Output the [x, y] coordinate of the center of the cell containing the given text.  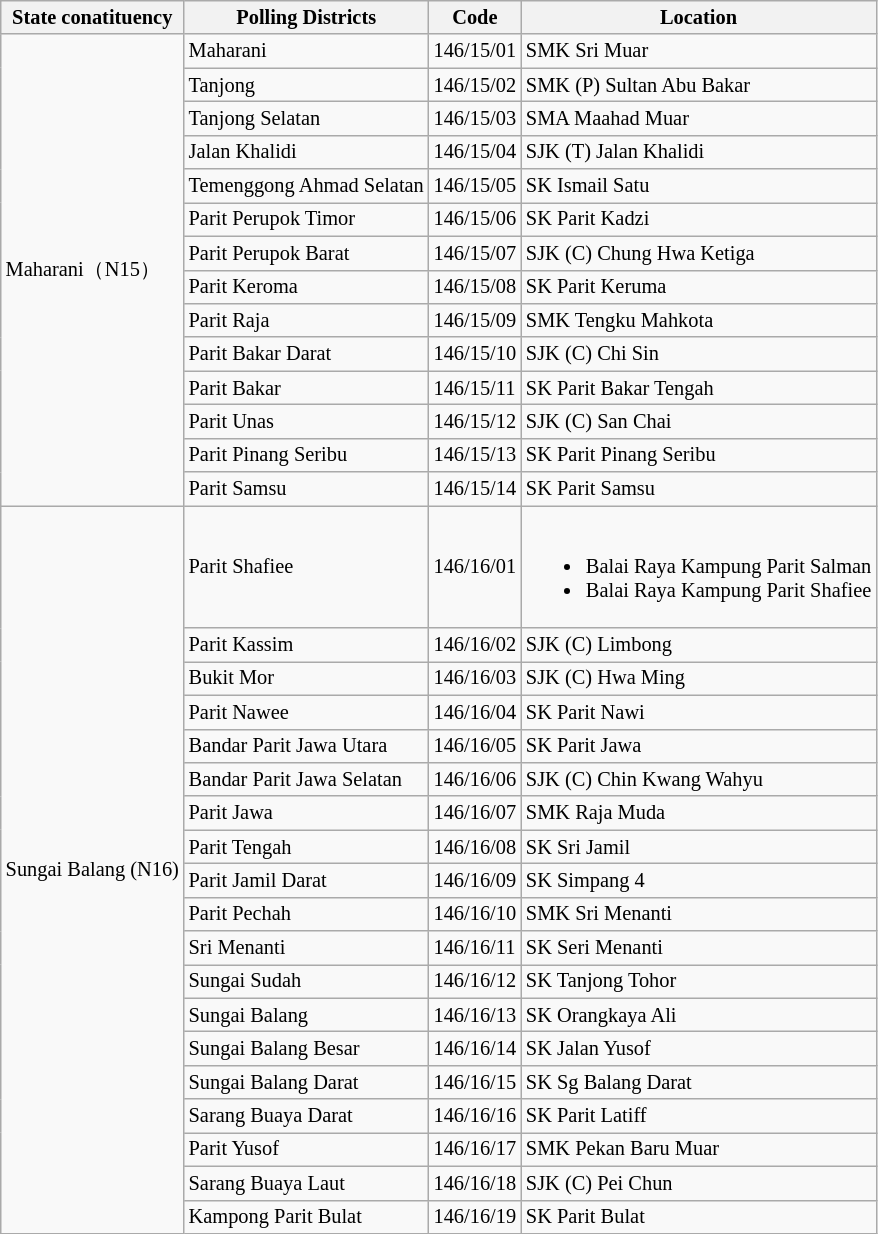
SK Parit Kadzi [698, 219]
146/16/01 [475, 566]
Tanjong [306, 85]
SK Jalan Yusof [698, 1049]
Parit Shafiee [306, 566]
Tanjong Selatan [306, 118]
146/16/12 [475, 981]
SK Sri Jamil [698, 847]
Sarang Buaya Darat [306, 1116]
Jalan Khalidi [306, 152]
SMK Sri Muar [698, 51]
146/16/14 [475, 1049]
SK Sg Balang Darat [698, 1082]
Parit Bakar Darat [306, 354]
146/16/11 [475, 948]
Parit Keroma [306, 287]
Sungai Balang [306, 1015]
Sungai Sudah [306, 981]
146/16/19 [475, 1217]
SMK Raja Muda [698, 813]
146/15/13 [475, 455]
Parit Yusof [306, 1149]
SMK Pekan Baru Muar [698, 1149]
SJK (C) Limbong [698, 645]
SK Parit Bulat [698, 1217]
146/15/12 [475, 421]
SK Parit Jawa [698, 746]
Bukit Mor [306, 678]
Parit Jawa [306, 813]
SJK (C) Hwa Ming [698, 678]
SJK (C) Chin Kwang Wahyu [698, 779]
Parit Pechah [306, 914]
146/15/14 [475, 489]
146/15/09 [475, 320]
146/15/08 [475, 287]
146/16/04 [475, 712]
Parit Pinang Seribu [306, 455]
SK Parit Bakar Tengah [698, 388]
146/16/13 [475, 1015]
146/16/07 [475, 813]
146/16/18 [475, 1183]
Sungai Balang Darat [306, 1082]
146/16/16 [475, 1116]
Code [475, 17]
Sungai Balang Besar [306, 1049]
146/15/10 [475, 354]
Sri Menanti [306, 948]
146/15/07 [475, 253]
146/16/09 [475, 880]
146/15/05 [475, 186]
SK Tanjong Tohor [698, 981]
146/15/06 [475, 219]
146/15/11 [475, 388]
SK Parit Nawi [698, 712]
SJK (T) Jalan Khalidi [698, 152]
SK Simpang 4 [698, 880]
Parit Nawee [306, 712]
146/16/05 [475, 746]
146/16/06 [475, 779]
Parit Jamil Darat [306, 880]
SK Ismail Satu [698, 186]
146/15/02 [475, 85]
Location [698, 17]
Kampong Parit Bulat [306, 1217]
146/16/08 [475, 847]
SJK (C) Chi Sin [698, 354]
Polling Districts [306, 17]
Parit Raja [306, 320]
SJK (C) Chung Hwa Ketiga [698, 253]
146/16/10 [475, 914]
146/16/03 [475, 678]
Bandar Parit Jawa Selatan [306, 779]
Parit Perupok Timor [306, 219]
SK Parit Pinang Seribu [698, 455]
SJK (C) San Chai [698, 421]
SMK Tengku Mahkota [698, 320]
SK Parit Samsu [698, 489]
146/16/15 [475, 1082]
146/16/17 [475, 1149]
146/15/01 [475, 51]
SJK (C) Pei Chun [698, 1183]
Sungai Balang (N16) [92, 869]
SMA Maahad Muar [698, 118]
Parit Kassim [306, 645]
Parit Tengah [306, 847]
SK Seri Menanti [698, 948]
Bandar Parit Jawa Utara [306, 746]
Parit Samsu [306, 489]
Parit Perupok Barat [306, 253]
SK Orangkaya Ali [698, 1015]
Parit Unas [306, 421]
State conatituency [92, 17]
146/15/03 [475, 118]
Sarang Buaya Laut [306, 1183]
146/16/02 [475, 645]
Maharani [306, 51]
SK Parit Keruma [698, 287]
Temenggong Ahmad Selatan [306, 186]
Parit Bakar [306, 388]
146/15/04 [475, 152]
SMK (P) Sultan Abu Bakar [698, 85]
SMK Sri Menanti [698, 914]
Maharani（N15） [92, 270]
Balai Raya Kampung Parit SalmanBalai Raya Kampung Parit Shafiee [698, 566]
SK Parit Latiff [698, 1116]
